Search for the cell housing the specified text and yield its [x, y] center coordinate. 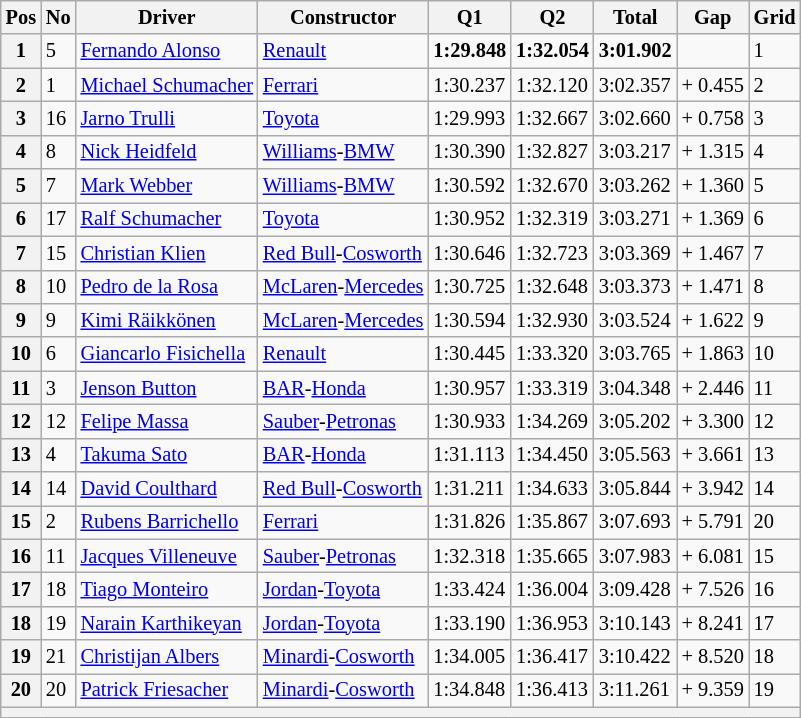
3:04.348 [636, 388]
3:07.983 [636, 556]
+ 2.446 [713, 388]
1:30.646 [470, 253]
1:36.417 [552, 657]
3:10.422 [636, 657]
3:03.262 [636, 186]
Driver [167, 17]
1:32.723 [552, 253]
1:36.953 [552, 623]
1:32.120 [552, 85]
Mark Webber [167, 186]
1:36.413 [552, 690]
Kimi Räikkönen [167, 320]
3:03.369 [636, 253]
+ 1.467 [713, 253]
+ 1.863 [713, 354]
1:30.957 [470, 388]
21 [58, 657]
Ralf Schumacher [167, 219]
1:34.269 [552, 421]
1:32.827 [552, 152]
1:32.318 [470, 556]
1:36.004 [552, 589]
1:34.848 [470, 690]
+ 9.359 [713, 690]
3:09.428 [636, 589]
1:29.848 [470, 51]
3:03.373 [636, 287]
Jacques Villeneuve [167, 556]
Gap [713, 17]
3:01.902 [636, 51]
Rubens Barrichello [167, 522]
1:33.319 [552, 388]
3:03.765 [636, 354]
1:31.826 [470, 522]
Giancarlo Fisichella [167, 354]
Total [636, 17]
1:32.670 [552, 186]
+ 8.241 [713, 623]
+ 1.369 [713, 219]
3:03.524 [636, 320]
Pedro de la Rosa [167, 287]
1:30.933 [470, 421]
1:31.211 [470, 489]
+ 0.455 [713, 85]
1:31.113 [470, 455]
3:02.660 [636, 118]
1:34.450 [552, 455]
Jenson Button [167, 388]
Felipe Massa [167, 421]
1:30.237 [470, 85]
1:32.648 [552, 287]
3:10.143 [636, 623]
Michael Schumacher [167, 85]
1:34.005 [470, 657]
3:05.202 [636, 421]
1:30.390 [470, 152]
+ 8.520 [713, 657]
3:07.693 [636, 522]
+ 3.661 [713, 455]
Pos [21, 17]
1:32.930 [552, 320]
1:30.725 [470, 287]
Nick Heidfeld [167, 152]
+ 3.942 [713, 489]
Jarno Trulli [167, 118]
1:32.054 [552, 51]
Christijan Albers [167, 657]
+ 7.526 [713, 589]
Takuma Sato [167, 455]
1:33.424 [470, 589]
+ 0.758 [713, 118]
Constructor [343, 17]
Q1 [470, 17]
3:03.217 [636, 152]
+ 3.300 [713, 421]
+ 5.791 [713, 522]
+ 1.315 [713, 152]
3:05.563 [636, 455]
1:30.594 [470, 320]
+ 1.622 [713, 320]
1:35.867 [552, 522]
Grid [775, 17]
Fernando Alonso [167, 51]
+ 6.081 [713, 556]
Q2 [552, 17]
David Coulthard [167, 489]
3:05.844 [636, 489]
1:34.633 [552, 489]
Patrick Friesacher [167, 690]
Narain Karthikeyan [167, 623]
1:33.320 [552, 354]
1:30.592 [470, 186]
1:29.993 [470, 118]
3:03.271 [636, 219]
3:02.357 [636, 85]
+ 1.471 [713, 287]
No [58, 17]
1:35.665 [552, 556]
1:30.952 [470, 219]
1:30.445 [470, 354]
1:33.190 [470, 623]
3:11.261 [636, 690]
Tiago Monteiro [167, 589]
Christian Klien [167, 253]
1:32.667 [552, 118]
+ 1.360 [713, 186]
1:32.319 [552, 219]
